Identify which cell holds the provided text, then report its [X, Y] central coordinate. 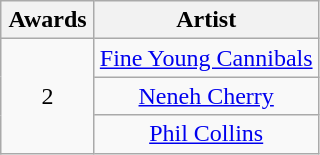
Neneh Cherry [206, 96]
Awards [48, 20]
2 [48, 96]
Fine Young Cannibals [206, 58]
Artist [206, 20]
Phil Collins [206, 134]
